Detect which cell encompasses the target text, then output its (x, y) center coordinate. 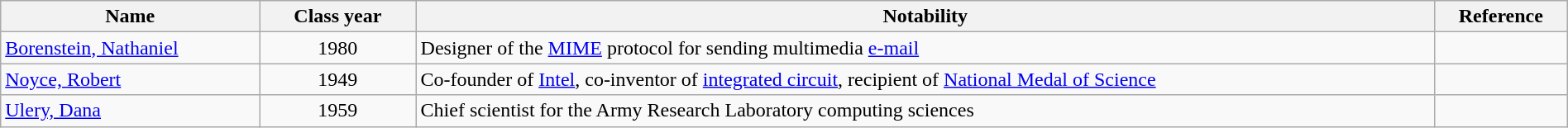
Name (131, 17)
Ulery, Dana (131, 111)
Designer of the MIME protocol for sending multimedia e-mail (925, 48)
Reference (1500, 17)
Chief scientist for the Army Research Laboratory computing sciences (925, 111)
Borenstein, Nathaniel (131, 48)
1959 (337, 111)
1949 (337, 79)
Noyce, Robert (131, 79)
Notability (925, 17)
Class year (337, 17)
1980 (337, 48)
Co-founder of Intel, co-inventor of integrated circuit, recipient of National Medal of Science (925, 79)
